Scan for the cell matching the given text and deliver its [x, y] coordinate at center. 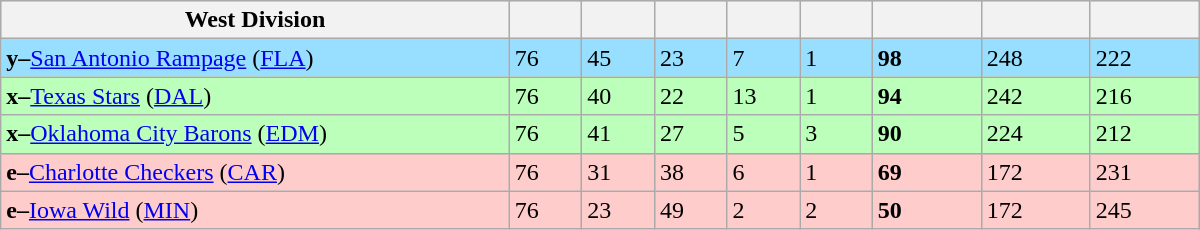
98 [926, 58]
49 [690, 210]
224 [1036, 134]
22 [690, 96]
69 [926, 172]
41 [618, 134]
3 [836, 134]
222 [1144, 58]
45 [618, 58]
7 [764, 58]
38 [690, 172]
212 [1144, 134]
90 [926, 134]
50 [926, 210]
31 [618, 172]
231 [1144, 172]
West Division [255, 20]
6 [764, 172]
e–Charlotte Checkers (CAR) [255, 172]
x–Oklahoma City Barons (EDM) [255, 134]
245 [1144, 210]
y–San Antonio Rampage (FLA) [255, 58]
13 [764, 96]
5 [764, 134]
27 [690, 134]
242 [1036, 96]
x–Texas Stars (DAL) [255, 96]
e–Iowa Wild (MIN) [255, 210]
94 [926, 96]
248 [1036, 58]
216 [1144, 96]
40 [618, 96]
